From the cell containing the given text, extract its center point as (x, y) coordinate. 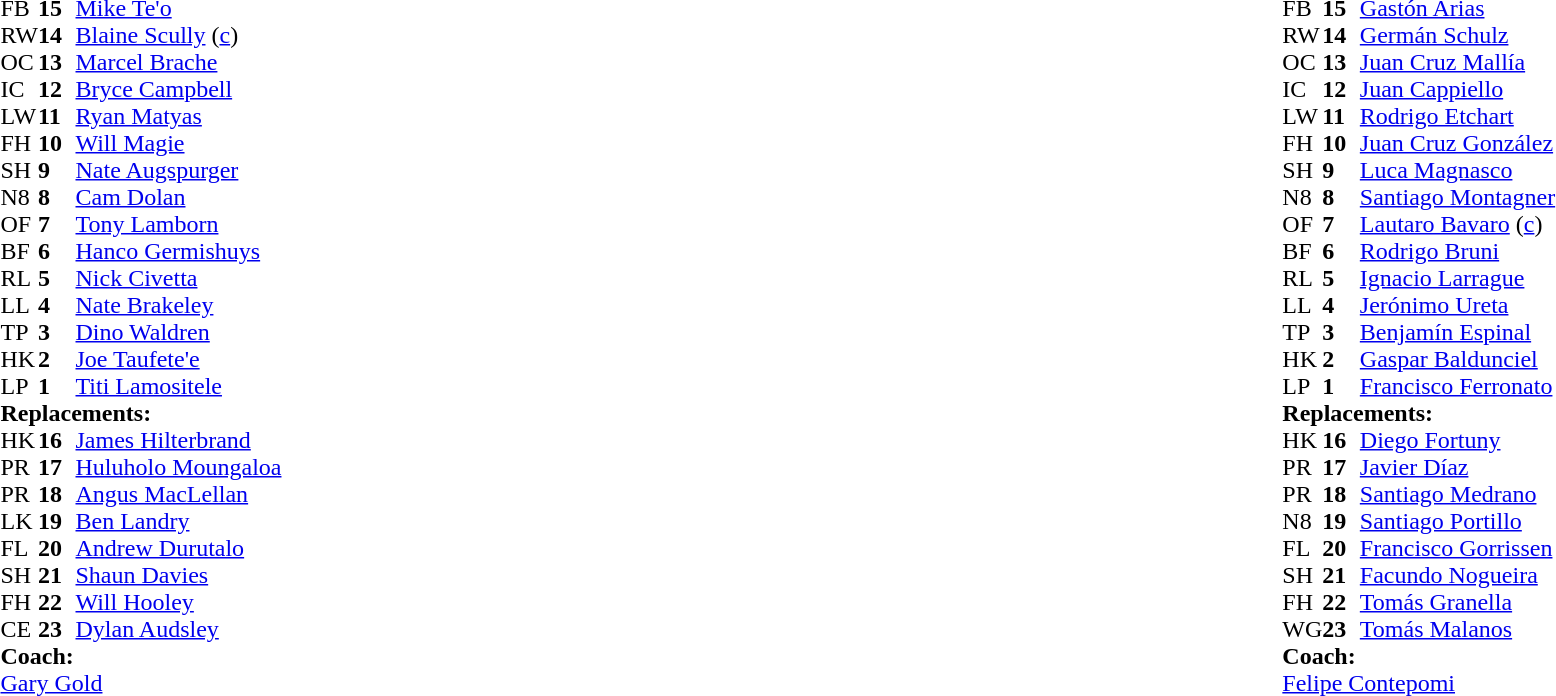
Blaine Scully (c) (179, 36)
Santiago Medrano (1458, 494)
James Hilterbrand (179, 440)
Cam Dolan (179, 198)
Lautaro Bavaro (c) (1458, 224)
Rodrigo Bruni (1458, 252)
Diego Fortuny (1458, 440)
Juan Cruz González (1458, 144)
Francisco Gorrissen (1458, 548)
Dino Waldren (179, 332)
Facundo Nogueira (1458, 576)
Germán Schulz (1458, 36)
Gaspar Baldunciel (1458, 360)
Ben Landry (179, 522)
Hanco Germishuys (179, 252)
Santiago Portillo (1458, 522)
Tony Lamborn (179, 224)
Juan Cruz Mallía (1458, 62)
Will Hooley (179, 602)
Angus MacLellan (179, 494)
Andrew Durutalo (179, 548)
Dylan Audsley (179, 630)
LK (19, 522)
Javier Díaz (1458, 468)
Ignacio Larrague (1458, 278)
Marcel Brache (179, 62)
Huluholo Moungaloa (179, 468)
Francisco Ferronato (1458, 386)
Nick Civetta (179, 278)
Tomás Granella (1458, 602)
Rodrigo Etchart (1458, 116)
Ryan Matyas (179, 116)
Tomás Malanos (1458, 630)
CE (19, 630)
Luca Magnasco (1458, 170)
Will Magie (179, 144)
Santiago Montagner (1458, 198)
Nate Brakeley (179, 306)
Joe Taufete'e (179, 360)
Titi Lamositele (179, 386)
Juan Cappiello (1458, 90)
Nate Augspurger (179, 170)
Bryce Campbell (179, 90)
WG (1302, 630)
Shaun Davies (179, 576)
Benjamín Espinal (1458, 332)
Jerónimo Ureta (1458, 306)
